Detect which cell encompasses the target text, then output its (x, y) center coordinate. 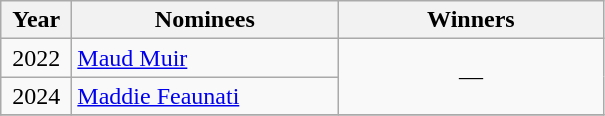
— (471, 77)
Maud Muir (205, 58)
Year (36, 20)
Winners (471, 20)
2024 (36, 96)
Nominees (205, 20)
Maddie Feaunati (205, 96)
2022 (36, 58)
